Return the (x, y) coordinate for the center point of the cell that contains the specified text.  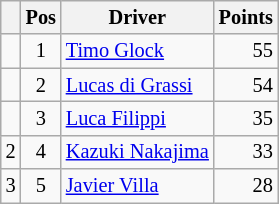
33 (246, 152)
Timo Glock (138, 51)
Driver (138, 17)
Kazuki Nakajima (138, 152)
4 (41, 152)
Luca Filippi (138, 118)
Lucas di Grassi (138, 85)
28 (246, 186)
35 (246, 118)
55 (246, 51)
Javier Villa (138, 186)
5 (41, 186)
Pos (41, 17)
54 (246, 85)
1 (41, 51)
Points (246, 17)
